Extract the (x, y) coordinate from the center of the cell holding the provided text.  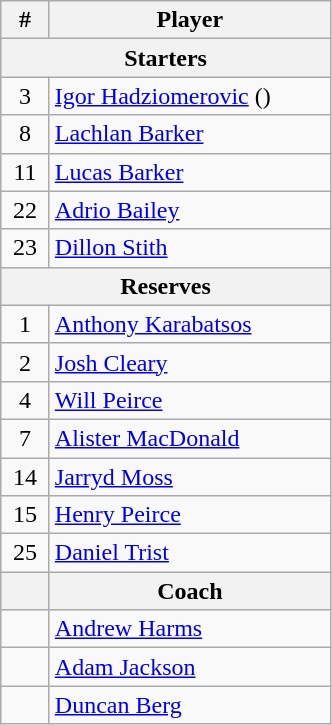
Starters (166, 58)
2 (26, 362)
Dillon Stith (190, 248)
11 (26, 172)
Duncan Berg (190, 705)
15 (26, 515)
Adam Jackson (190, 667)
Igor Hadziomerovic () (190, 96)
Alister MacDonald (190, 438)
22 (26, 210)
Lucas Barker (190, 172)
Adrio Bailey (190, 210)
Josh Cleary (190, 362)
Will Peirce (190, 400)
Jarryd Moss (190, 477)
Daniel Trist (190, 553)
# (26, 20)
Lachlan Barker (190, 134)
Coach (190, 591)
Player (190, 20)
7 (26, 438)
Reserves (166, 286)
Anthony Karabatsos (190, 324)
4 (26, 400)
8 (26, 134)
1 (26, 324)
Henry Peirce (190, 515)
14 (26, 477)
3 (26, 96)
23 (26, 248)
Andrew Harms (190, 629)
25 (26, 553)
